Scan for the cell matching the given text and deliver its [X, Y] coordinate at center. 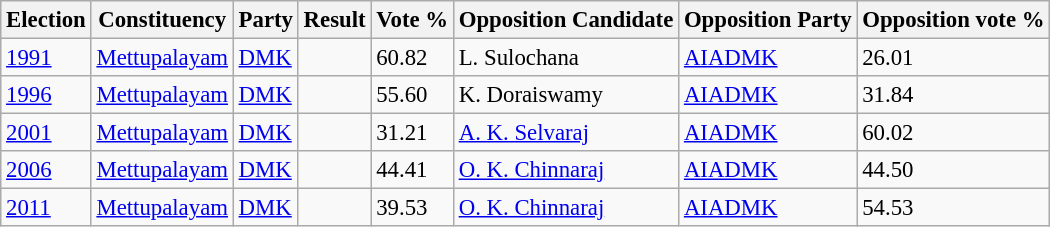
2006 [46, 170]
Opposition Party [768, 20]
39.53 [412, 208]
K. Doraiswamy [566, 95]
Party [266, 20]
2001 [46, 133]
Constituency [162, 20]
Election [46, 20]
60.82 [412, 58]
Opposition Candidate [566, 20]
54.53 [954, 208]
Vote % [412, 20]
31.21 [412, 133]
44.50 [954, 170]
26.01 [954, 58]
55.60 [412, 95]
60.02 [954, 133]
1996 [46, 95]
Opposition vote % [954, 20]
44.41 [412, 170]
L. Sulochana [566, 58]
31.84 [954, 95]
A. K. Selvaraj [566, 133]
1991 [46, 58]
Result [334, 20]
2011 [46, 208]
